Return the [x, y] coordinate for the center point of the cell that contains the specified text.  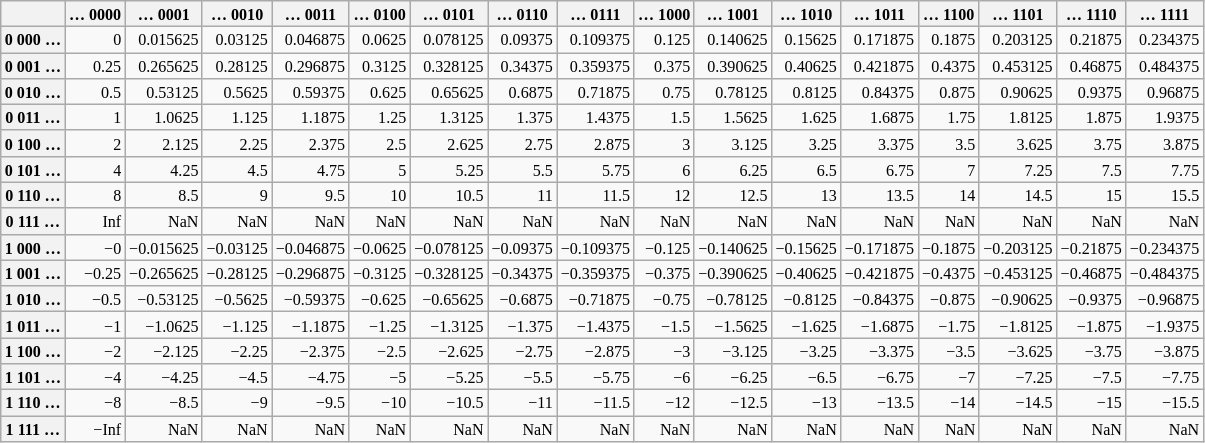
−0.25 [95, 273]
7.25 [1018, 169]
0.1875 [948, 39]
6.75 [880, 169]
−3.25 [806, 350]
1 101 … [33, 376]
3.375 [880, 143]
0.03125 [236, 39]
−3.5 [948, 350]
5.5 [522, 169]
−0.15625 [806, 247]
0.4375 [948, 65]
1 [95, 117]
10.5 [448, 195]
−1.5625 [732, 325]
3.125 [732, 143]
−0.34375 [522, 273]
0.203125 [1018, 39]
−0.75 [664, 299]
−5.5 [522, 376]
3.25 [806, 143]
−3.75 [1092, 350]
−3.125 [732, 350]
0.453125 [1018, 65]
−0.265625 [164, 273]
0.875 [948, 91]
−5.25 [448, 376]
−7 [948, 376]
2.5 [380, 143]
−2 [95, 350]
−0.59375 [310, 299]
1 011 … [33, 325]
−4 [95, 376]
−0.125 [664, 247]
3.625 [1018, 143]
−0.8125 [806, 299]
12 [664, 195]
−0.03125 [236, 247]
−0.65625 [448, 299]
−0.390625 [732, 273]
−1.8125 [1018, 325]
1.8125 [1018, 117]
3 [664, 143]
0.375 [664, 65]
1 110 … [33, 402]
2.625 [448, 143]
7 [948, 169]
−6 [664, 376]
… 0001 [164, 13]
5 [380, 169]
−1.25 [380, 325]
… 1011 [880, 13]
0.21875 [1092, 39]
−0.40625 [806, 273]
−0.5625 [236, 299]
… 0000 [95, 13]
0.625 [380, 91]
0.25 [95, 65]
… 0111 [596, 13]
−0.84375 [880, 299]
1.0625 [164, 117]
−0.015625 [164, 247]
… 0110 [522, 13]
−Inf [95, 428]
… 1010 [806, 13]
−0 [95, 247]
6 [664, 169]
−1.0625 [164, 325]
−1.75 [948, 325]
0.65625 [448, 91]
−10 [380, 402]
0.90625 [1018, 91]
0.75 [664, 91]
0.265625 [164, 65]
… 1100 [948, 13]
−1.875 [1092, 325]
−0.4375 [948, 273]
2.125 [164, 143]
0.53125 [164, 91]
−12.5 [732, 402]
−2.375 [310, 350]
0.71875 [596, 91]
1.1875 [310, 117]
−1.4375 [596, 325]
−2.625 [448, 350]
−2.25 [236, 350]
1.5 [664, 117]
4.5 [236, 169]
0.5625 [236, 91]
−4.75 [310, 376]
−2.5 [380, 350]
… 1001 [732, 13]
6.25 [732, 169]
−6.5 [806, 376]
−0.484375 [1164, 273]
2 [95, 143]
15.5 [1164, 195]
−10.5 [448, 402]
0.359375 [596, 65]
−1.9375 [1164, 325]
−0.71875 [596, 299]
−5 [380, 376]
−11 [522, 402]
4.25 [164, 169]
0.296875 [310, 65]
0.6875 [522, 91]
−8 [95, 402]
0.15625 [806, 39]
8.5 [164, 195]
0.140625 [732, 39]
1.125 [236, 117]
−15 [1092, 402]
… 0011 [310, 13]
3.875 [1164, 143]
−0.359375 [596, 273]
1 111 … [33, 428]
−0.421875 [880, 273]
−0.96875 [1164, 299]
4.75 [310, 169]
0 [95, 39]
−6.25 [732, 376]
0.96875 [1164, 91]
−0.234375 [1164, 247]
−0.09375 [522, 247]
−0.6875 [522, 299]
−0.53125 [164, 299]
… 1111 [1164, 13]
0 010 … [33, 91]
0.84375 [880, 91]
−0.9375 [1092, 299]
9.5 [310, 195]
−1.5 [664, 325]
−6.75 [880, 376]
−13.5 [880, 402]
−0.78125 [732, 299]
0.078125 [448, 39]
−1.6875 [880, 325]
0.015625 [164, 39]
−0.109375 [596, 247]
14.5 [1018, 195]
1.5625 [732, 117]
−0.375 [664, 273]
3.75 [1092, 143]
… 1110 [1092, 13]
−3.875 [1164, 350]
0.5 [95, 91]
−2.75 [522, 350]
0 001 … [33, 65]
0 101 … [33, 169]
−8.5 [164, 402]
0.8125 [806, 91]
0.78125 [732, 91]
11.5 [596, 195]
−0.171875 [880, 247]
−0.3125 [380, 273]
11 [522, 195]
−11.5 [596, 402]
0.40625 [806, 65]
5.25 [448, 169]
0 011 … [33, 117]
−3.375 [880, 350]
0.390625 [732, 65]
−2.875 [596, 350]
2.375 [310, 143]
13.5 [880, 195]
1.75 [948, 117]
0.171875 [880, 39]
−1 [95, 325]
−0.875 [948, 299]
0 110 … [33, 195]
−1.125 [236, 325]
−0.90625 [1018, 299]
1.375 [522, 117]
−4.5 [236, 376]
7.5 [1092, 169]
1.9375 [1164, 117]
… 1000 [664, 13]
−0.203125 [1018, 247]
−9 [236, 402]
−13 [806, 402]
1 000 … [33, 247]
−0.28125 [236, 273]
0 000 … [33, 39]
1.4375 [596, 117]
−0.140625 [732, 247]
3.5 [948, 143]
−0.625 [380, 299]
2.25 [236, 143]
9 [236, 195]
−7.5 [1092, 376]
−0.46875 [1092, 273]
−1.625 [806, 325]
−2.125 [164, 350]
0.0625 [380, 39]
−14.5 [1018, 402]
−4.25 [164, 376]
0 100 … [33, 143]
0.109375 [596, 39]
1.25 [380, 117]
15 [1092, 195]
13 [806, 195]
−0.0625 [380, 247]
0.28125 [236, 65]
5.75 [596, 169]
−3 [664, 350]
0.09375 [522, 39]
0.9375 [1092, 91]
2.75 [522, 143]
−0.21875 [1092, 247]
−7.75 [1164, 376]
7.75 [1164, 169]
4 [95, 169]
−0.046875 [310, 247]
14 [948, 195]
0.59375 [310, 91]
−1.375 [522, 325]
−12 [664, 402]
10 [380, 195]
−0.453125 [1018, 273]
0.46875 [1092, 65]
1.3125 [448, 117]
1 100 … [33, 350]
−5.75 [596, 376]
12.5 [732, 195]
0.34375 [522, 65]
0.125 [664, 39]
Inf [95, 221]
8 [95, 195]
1 010 … [33, 299]
… 0010 [236, 13]
0.046875 [310, 39]
−0.296875 [310, 273]
−9.5 [310, 402]
0 111 … [33, 221]
−0.5 [95, 299]
−3.625 [1018, 350]
−15.5 [1164, 402]
−0.078125 [448, 247]
… 1101 [1018, 13]
−1.3125 [448, 325]
1.6875 [880, 117]
−7.25 [1018, 376]
1.875 [1092, 117]
2.875 [596, 143]
−0.328125 [448, 273]
… 0101 [448, 13]
0.421875 [880, 65]
6.5 [806, 169]
−14 [948, 402]
−1.1875 [310, 325]
1 001 … [33, 273]
−0.1875 [948, 247]
1.625 [806, 117]
0.3125 [380, 65]
0.484375 [1164, 65]
0.328125 [448, 65]
… 0100 [380, 13]
0.234375 [1164, 39]
